Determine the (X, Y) coordinate at the center of the cell enclosing the given text.  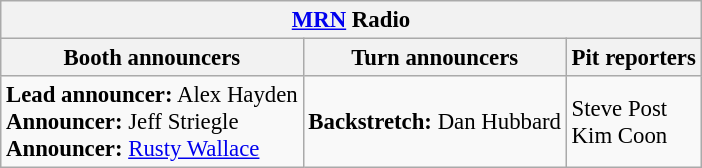
Lead announcer: Alex HaydenAnnouncer: Jeff StriegleAnnouncer: Rusty Wallace (152, 122)
Backstretch: Dan Hubbard (434, 122)
Turn announcers (434, 58)
MRN Radio (351, 20)
Pit reporters (634, 58)
Booth announcers (152, 58)
Steve PostKim Coon (634, 122)
